Return the [X, Y] coordinate for the center point of the cell that contains the specified text.  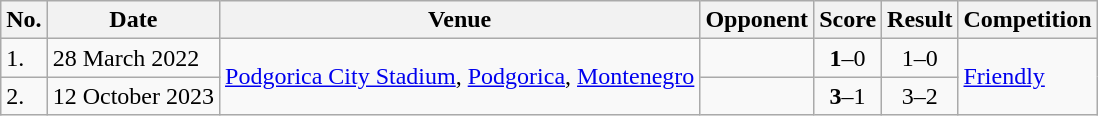
3–2 [920, 96]
Venue [460, 20]
12 October 2023 [133, 96]
Podgorica City Stadium, Podgorica, Montenegro [460, 77]
1. [24, 58]
Competition [1028, 20]
Result [920, 20]
Score [848, 20]
No. [24, 20]
Friendly [1028, 77]
2. [24, 96]
Opponent [757, 20]
Date [133, 20]
3–1 [848, 96]
28 March 2022 [133, 58]
